Determine the (X, Y) coordinate at the center of the cell enclosing the given text.  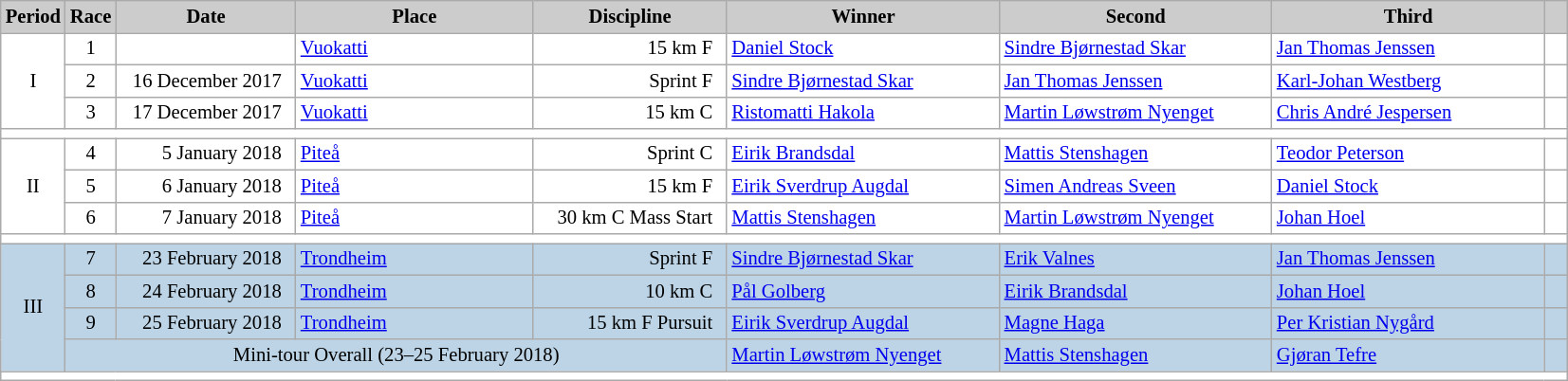
II (33, 186)
15 km F Pursuit (630, 323)
15 km C (630, 113)
I (33, 80)
7 January 2018 (206, 218)
16 December 2017 (206, 81)
Period (33, 16)
III (33, 307)
24 February 2018 (206, 291)
6 (91, 218)
7 (91, 259)
30 km C Mass Start (630, 218)
Chris André Jespersen (1408, 113)
2 (91, 81)
Magne Haga (1136, 323)
Karl-Johan Westberg (1408, 81)
17 December 2017 (206, 113)
Per Kristian Nygård (1408, 323)
Place (415, 16)
5 (91, 186)
Discipline (630, 16)
Second (1136, 16)
25 February 2018 (206, 323)
Mini-tour Overall (23–25 February 2018) (397, 355)
1 (91, 48)
Teodor Peterson (1408, 154)
Ristomatti Hakola (863, 113)
8 (91, 291)
23 February 2018 (206, 259)
Sprint C (630, 154)
Simen Andreas Sveen (1136, 186)
5 January 2018 (206, 154)
Pål Golberg (863, 291)
Gjøran Tefre (1408, 355)
6 January 2018 (206, 186)
10 km C (630, 291)
Winner (863, 16)
Date (206, 16)
Erik Valnes (1136, 259)
Third (1408, 16)
4 (91, 154)
9 (91, 323)
3 (91, 113)
Race (91, 16)
